Scan for the cell matching the given text and deliver its [x, y] coordinate at center. 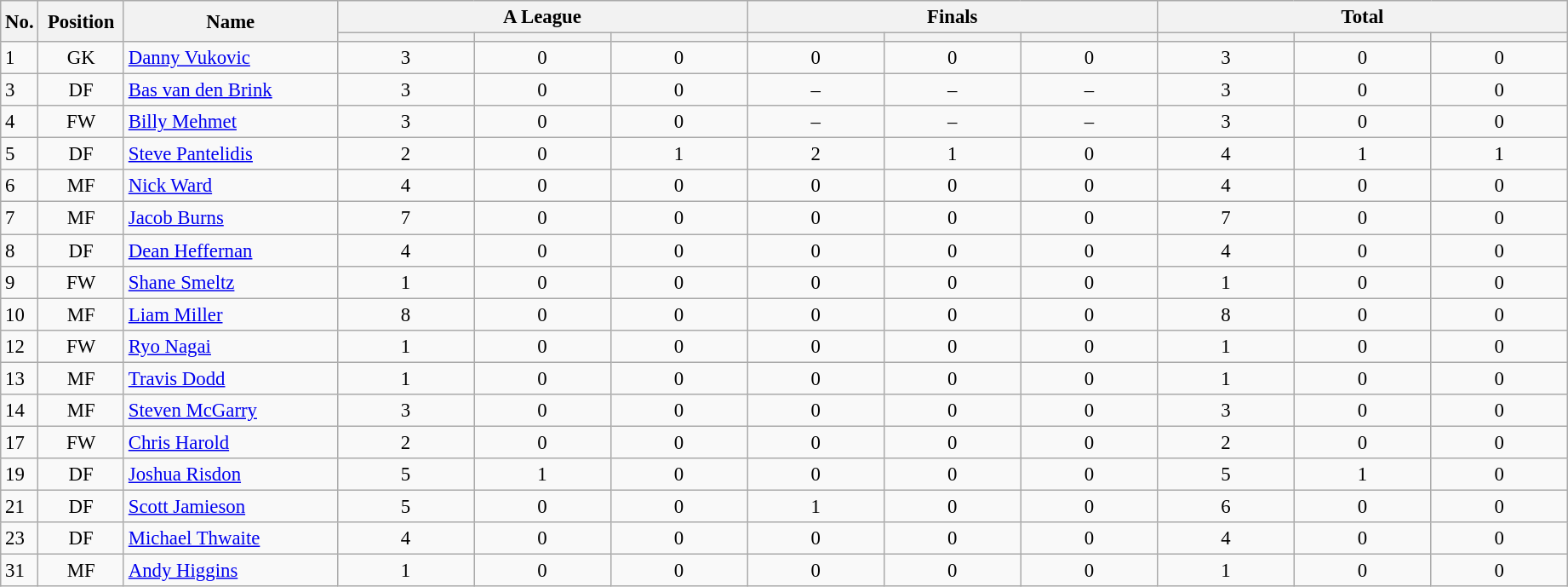
Shane Smeltz [230, 282]
14 [20, 411]
19 [20, 475]
Joshua Risdon [230, 475]
23 [20, 538]
Scott Jamieson [230, 506]
Finals [953, 17]
Danny Vukovic [230, 58]
9 [20, 282]
Name [230, 21]
GK [82, 58]
Chris Harold [230, 442]
Liam Miller [230, 314]
Ryo Nagai [230, 346]
A League [542, 17]
31 [20, 571]
Steven McGarry [230, 411]
Bas van den Brink [230, 90]
17 [20, 442]
No. [20, 21]
Jacob Burns [230, 218]
Nick Ward [230, 187]
Steve Pantelidis [230, 154]
Billy Mehmet [230, 122]
Total [1363, 17]
Michael Thwaite [230, 538]
Position [82, 21]
21 [20, 506]
Travis Dodd [230, 378]
10 [20, 314]
13 [20, 378]
Dean Heffernan [230, 250]
12 [20, 346]
Andy Higgins [230, 571]
